Extract the (X, Y) coordinate from the center of the cell holding the provided text.  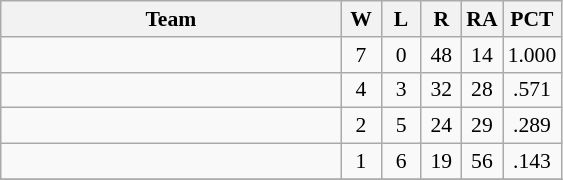
Team (171, 19)
0 (401, 55)
PCT (532, 19)
32 (441, 90)
29 (482, 126)
7 (361, 55)
.571 (532, 90)
19 (441, 162)
L (401, 19)
RA (482, 19)
56 (482, 162)
24 (441, 126)
4 (361, 90)
28 (482, 90)
.289 (532, 126)
.143 (532, 162)
3 (401, 90)
48 (441, 55)
1 (361, 162)
W (361, 19)
6 (401, 162)
2 (361, 126)
1.000 (532, 55)
14 (482, 55)
5 (401, 126)
R (441, 19)
